Capture the cell that displays the provided text and extract its (X, Y) central coordinate. 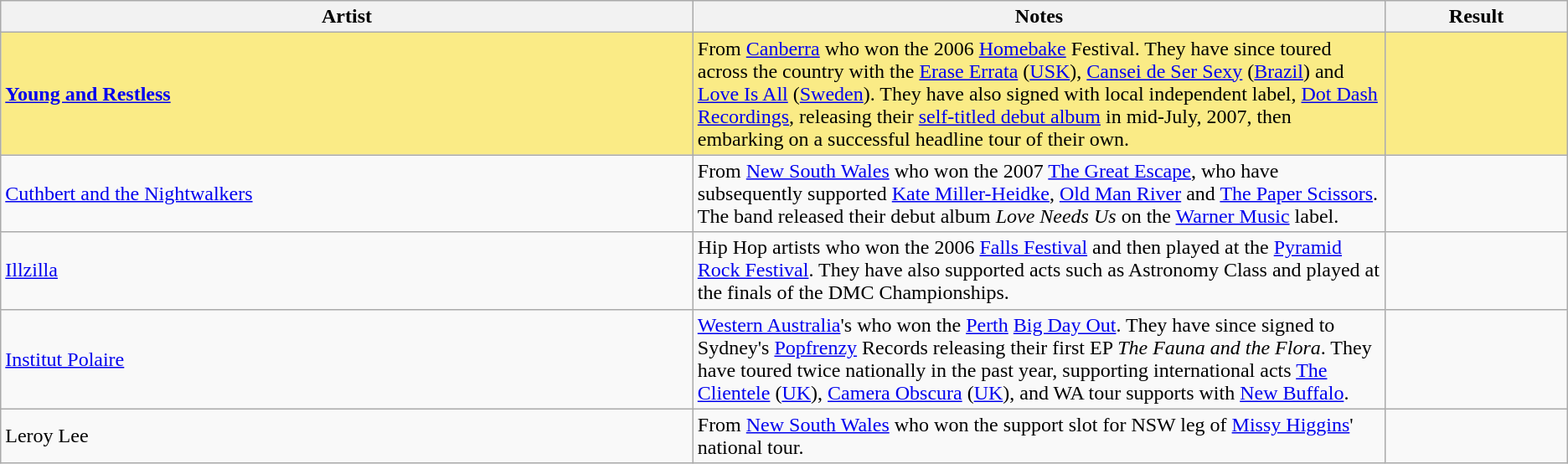
From New South Wales who won the support slot for NSW leg of Missy Higgins' national tour. (1039, 436)
Institut Polaire (347, 358)
Notes (1039, 17)
Leroy Lee (347, 436)
Young and Restless (347, 94)
Artist (347, 17)
Result (1477, 17)
Illzilla (347, 271)
Cuthbert and the Nightwalkers (347, 193)
